Capture the cell that displays the provided text and extract its [x, y] central coordinate. 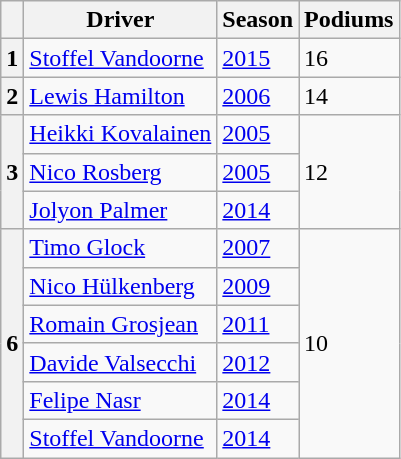
2011 [258, 324]
Nico Hülkenberg [120, 286]
Davide Valsecchi [120, 362]
2007 [258, 248]
Felipe Nasr [120, 400]
Lewis Hamilton [120, 96]
16 [349, 58]
6 [12, 343]
10 [349, 343]
2012 [258, 362]
Nico Rosberg [120, 172]
Romain Grosjean [120, 324]
2015 [258, 58]
2009 [258, 286]
2006 [258, 96]
Podiums [349, 20]
14 [349, 96]
3 [12, 172]
Heikki Kovalainen [120, 134]
Driver [120, 20]
Jolyon Palmer [120, 210]
1 [12, 58]
2 [12, 96]
Season [258, 20]
12 [349, 172]
Timo Glock [120, 248]
